Scan for the cell matching the given text and deliver its [X, Y] coordinate at center. 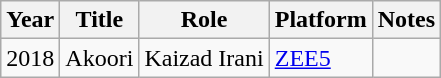
Notes [406, 20]
ZEE5 [320, 58]
Role [204, 20]
Akoori [100, 58]
Title [100, 20]
Kaizad Irani [204, 58]
Year [30, 20]
2018 [30, 58]
Platform [320, 20]
